Identify which cell holds the provided text, then report its [X, Y] central coordinate. 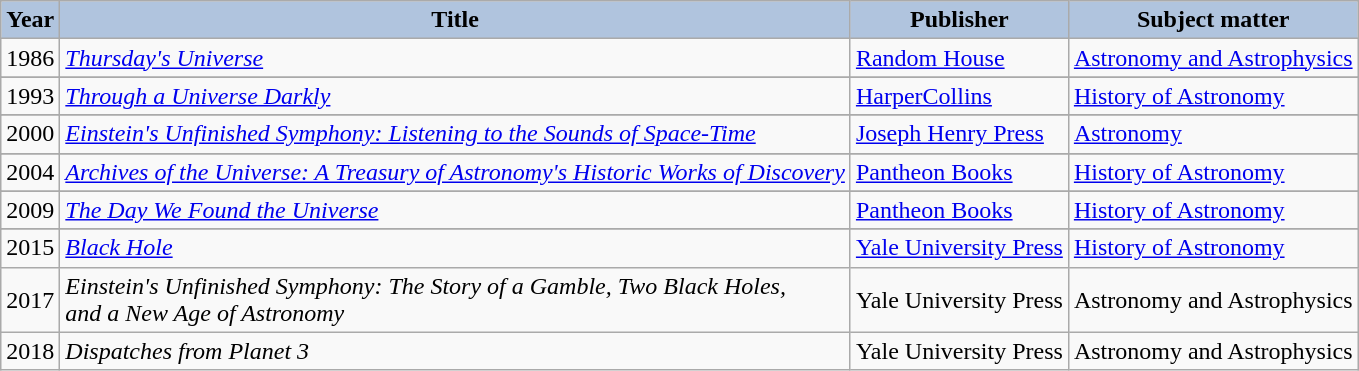
Subject matter [1213, 20]
2009 [30, 210]
Einstein's Unfinished Symphony: The Story of a Gamble, Two Black Holes,and a New Age of Astronomy [456, 300]
Publisher [959, 20]
2018 [30, 351]
Astronomy [1213, 134]
Thursday's Universe [456, 58]
Dispatches from Planet 3 [456, 351]
Title [456, 20]
1993 [30, 96]
2017 [30, 300]
Year [30, 20]
Through a Universe Darkly [456, 96]
Einstein's Unfinished Symphony: Listening to the Sounds of Space-Time [456, 134]
2004 [30, 172]
HarperCollins [959, 96]
2015 [30, 248]
Archives of the Universe: A Treasury of Astronomy's Historic Works of Discovery [456, 172]
Joseph Henry Press [959, 134]
The Day We Found the Universe [456, 210]
1986 [30, 58]
Black Hole [456, 248]
2000 [30, 134]
Random House [959, 58]
